Return the (X, Y) coordinate for the center point of the cell that contains the specified text.  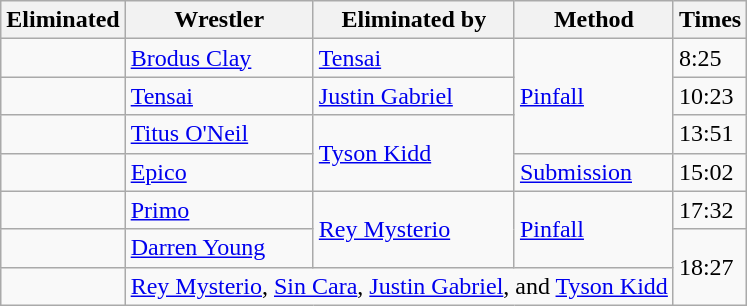
Eliminated by (414, 20)
Brodus Clay (219, 58)
18:27 (710, 267)
Submission (594, 172)
Wrestler (219, 20)
17:32 (710, 210)
Tyson Kidd (414, 153)
13:51 (710, 134)
Rey Mysterio, Sin Cara, Justin Gabriel, and Tyson Kidd (399, 286)
Epico (219, 172)
Darren Young (219, 248)
Primo (219, 210)
8:25 (710, 58)
Eliminated (63, 20)
Titus O'Neil (219, 134)
10:23 (710, 96)
Justin Gabriel (414, 96)
15:02 (710, 172)
Times (710, 20)
Method (594, 20)
Rey Mysterio (414, 229)
